Return the [X, Y] coordinate for the center point of the cell that contains the specified text.  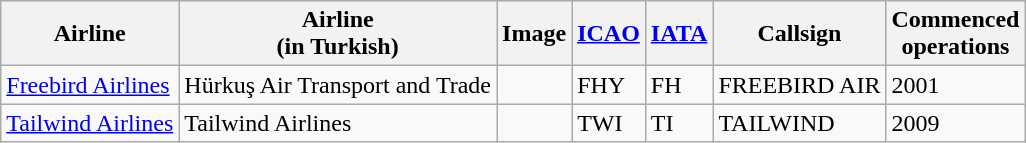
2009 [956, 123]
FHY [609, 85]
Commencedoperations [956, 34]
FH [679, 85]
TAILWIND [800, 123]
Image [534, 34]
TI [679, 123]
Hürkuş Air Transport and Trade [338, 85]
Airline (in Turkish) [338, 34]
ICAO [609, 34]
Freebird Airlines [90, 85]
IATA [679, 34]
2001 [956, 85]
FREEBIRD AIR [800, 85]
TWI [609, 123]
Callsign [800, 34]
Airline [90, 34]
